Return [x, y] of the center of cell containing provided text 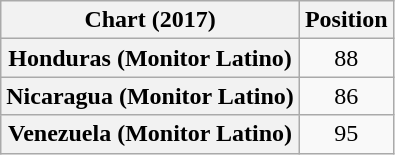
86 [346, 96]
Chart (2017) [150, 20]
Nicaragua (Monitor Latino) [150, 96]
Position [346, 20]
Honduras (Monitor Latino) [150, 58]
Venezuela (Monitor Latino) [150, 134]
88 [346, 58]
95 [346, 134]
